Return the [X, Y] coordinate for the center point of the cell that contains the specified text.  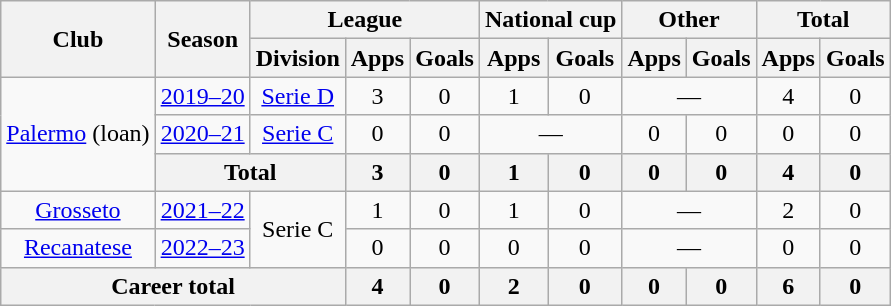
Division [298, 58]
Grosseto [78, 210]
Career total [174, 286]
Other [689, 20]
Recanatese [78, 248]
National cup [550, 20]
Palermo (loan) [78, 134]
League [364, 20]
2019–20 [202, 96]
6 [788, 286]
2022–23 [202, 248]
Serie D [298, 96]
Club [78, 39]
2021–22 [202, 210]
2020–21 [202, 134]
Season [202, 39]
